Provide the [X, Y] coordinate of the cell's center where the given text is located.  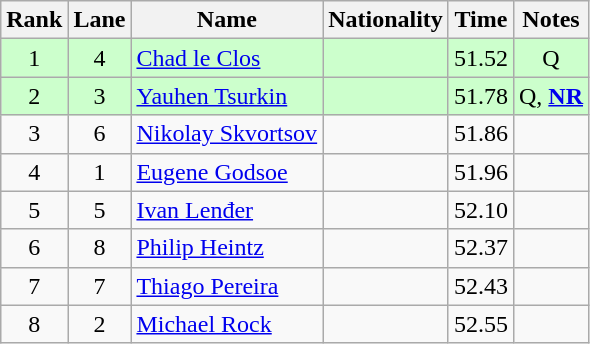
Chad le Clos [227, 58]
Ivan Lenđer [227, 210]
Eugene Godsoe [227, 172]
52.43 [480, 286]
52.55 [480, 324]
Q, NR [550, 96]
52.37 [480, 248]
Nationality [386, 20]
Lane [100, 20]
Rank [34, 20]
51.96 [480, 172]
Q [550, 58]
51.86 [480, 134]
Michael Rock [227, 324]
Thiago Pereira [227, 286]
Name [227, 20]
52.10 [480, 210]
Nikolay Skvortsov [227, 134]
51.52 [480, 58]
Time [480, 20]
Yauhen Tsurkin [227, 96]
Philip Heintz [227, 248]
51.78 [480, 96]
Notes [550, 20]
